Provide the [x, y] coordinate of the cell's center where the given text is located.  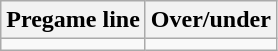
Over/under [210, 20]
Pregame line [74, 20]
